Return the [x, y] coordinate for the center point of the cell that contains the specified text.  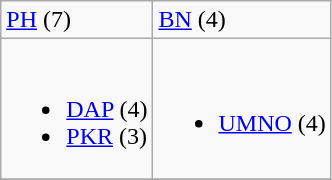
UMNO (4) [242, 109]
DAP (4) PKR (3) [77, 109]
PH (7) [77, 20]
BN (4) [242, 20]
